Search for the cell housing the specified text and yield its [X, Y] center coordinate. 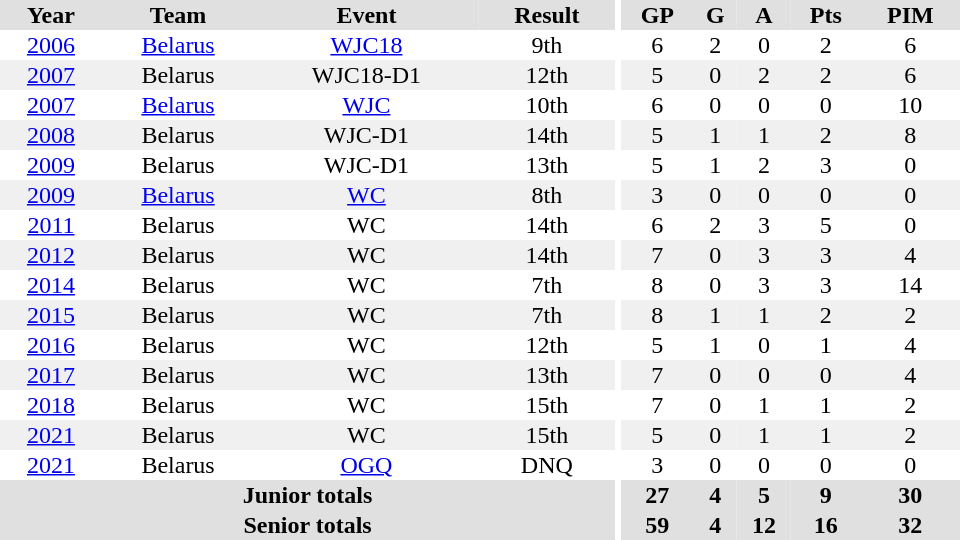
2011 [51, 225]
A [764, 15]
14 [910, 285]
Team [178, 15]
Event [366, 15]
2015 [51, 315]
Senior totals [308, 525]
G [716, 15]
Pts [826, 15]
WJC18 [366, 45]
59 [658, 525]
9 [826, 495]
PIM [910, 15]
16 [826, 525]
10 [910, 105]
OGQ [366, 465]
2006 [51, 45]
12 [764, 525]
2008 [51, 135]
9th [547, 45]
8th [547, 195]
WJC [366, 105]
WJC18-D1 [366, 75]
Junior totals [308, 495]
Year [51, 15]
Result [547, 15]
2017 [51, 375]
27 [658, 495]
2018 [51, 405]
GP [658, 15]
2016 [51, 345]
2014 [51, 285]
32 [910, 525]
30 [910, 495]
2012 [51, 255]
DNQ [547, 465]
10th [547, 105]
